Search for the cell housing the specified text and yield its (x, y) center coordinate. 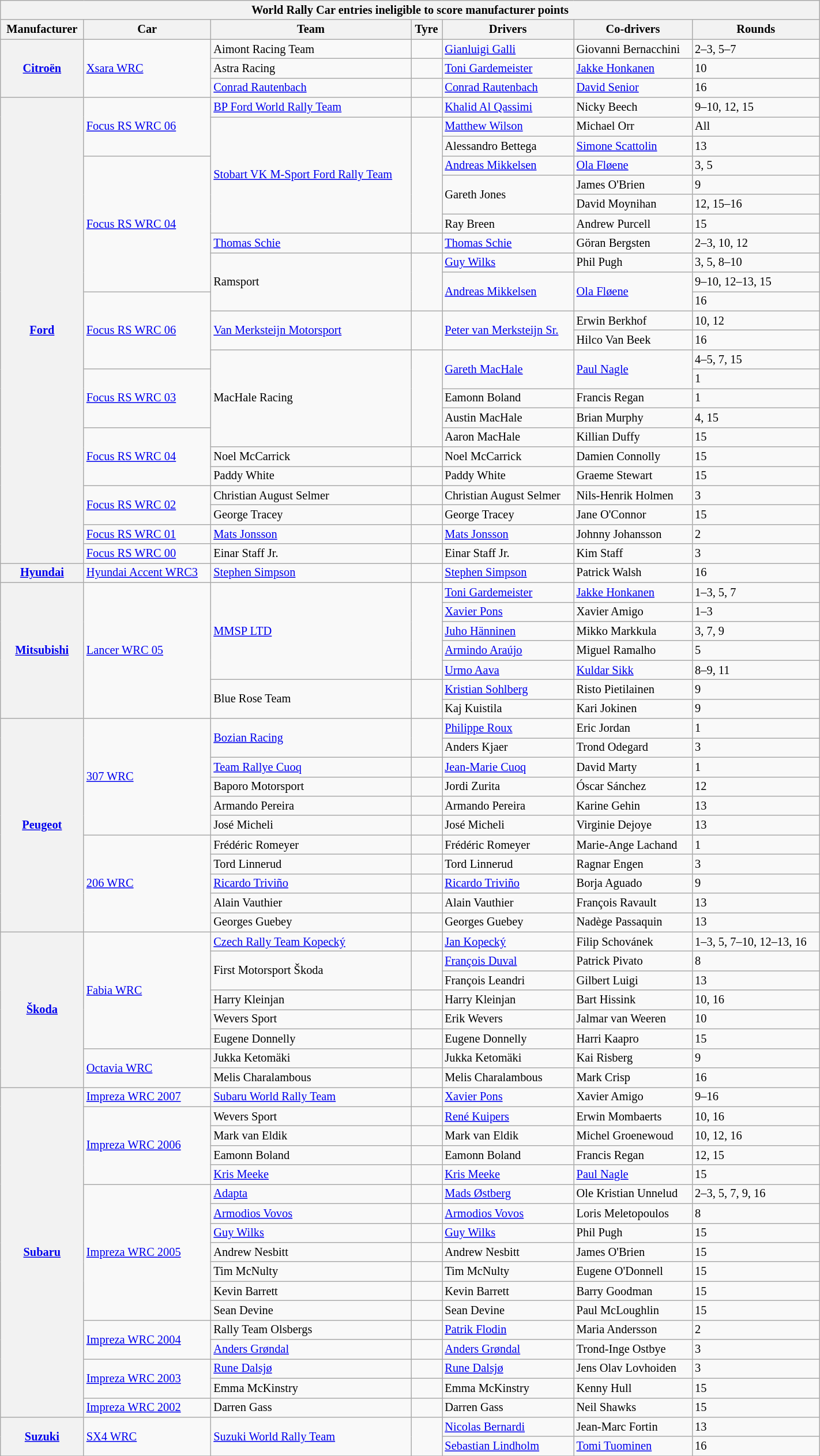
9–16 (755, 1097)
Baporo Motorsport (310, 787)
Ramsport (310, 281)
Škoda (42, 1009)
Ray Breen (507, 224)
Kristian Sohlberg (507, 689)
4, 15 (755, 417)
Michel Groenewoud (633, 1135)
Óscar Sánchez (633, 787)
Jens Olav Lovhoiden (633, 1368)
Armindo Araújo (507, 650)
Tomi Tuominen (633, 1446)
Hyundai (42, 573)
2–3, 5, 7, 9, 16 (755, 1194)
Erik Wevers (507, 1019)
Gianluigi Galli (507, 49)
Trond-Inge Ostbye (633, 1349)
206 WRC (147, 883)
Jane O'Connor (633, 514)
MacHale Racing (310, 398)
3, 7, 9 (755, 631)
Eric Jordan (633, 728)
Karine Gehin (633, 806)
Impreza WRC 2003 (147, 1378)
1–3, 5, 7–10, 12–13, 16 (755, 942)
Peter van Merksteijn Sr. (507, 330)
Kim Staff (633, 554)
SX4 WRC (147, 1436)
Subaru (42, 1252)
10, 12, 16 (755, 1135)
Andrew Purcell (633, 224)
Patrick Pivato (633, 961)
Damien Connolly (633, 456)
10, 12 (755, 321)
Simone Scattolin (633, 146)
Impreza WRC 2005 (147, 1252)
Car (147, 29)
Matthew Wilson (507, 126)
Team (310, 29)
Ragnar Engen (633, 864)
Subaru World Rally Team (310, 1097)
Ole Kristian Unnelud (633, 1194)
Drivers (507, 29)
World Rally Car entries ineligible to score manufacturer points (410, 10)
Focus RS WRC 02 (147, 505)
Trond Odegard (633, 747)
Kenny Hull (633, 1388)
Co-drivers (633, 29)
Graeme Stewart (633, 476)
Nicolas Bernardi (507, 1427)
9–10, 12, 15 (755, 107)
Alessandro Bettega (507, 146)
Austin MacHale (507, 417)
Rally Team Olsbergs (310, 1330)
12, 15 (755, 1155)
Suzuki (42, 1436)
Kaj Kuistila (507, 709)
Nicky Beech (633, 107)
Peugeot (42, 825)
3, 5, 8–10 (755, 262)
Jean-Marc Fortin (633, 1427)
Harri Kaapro (633, 1039)
Impreza WRC 2004 (147, 1339)
Marie-Ange Lachand (633, 845)
BP Ford World Rally Team (310, 107)
Bozian Racing (310, 738)
Gareth MacHale (507, 369)
Khalid Al Qassimi (507, 107)
Impreza WRC 2002 (147, 1408)
David Marty (633, 767)
Gareth Jones (507, 194)
Kuldar Sikk (633, 670)
Virginie Dejoye (633, 825)
François Duval (507, 961)
Jean-Marie Cuoq (507, 767)
Czech Rally Team Kopecký (310, 942)
Hilco Van Beek (633, 340)
Citroën (42, 68)
2–3, 5–7 (755, 49)
Nadège Passaquin (633, 922)
Focus RS WRC 03 (147, 398)
Impreza WRC 2006 (147, 1145)
Brian Murphy (633, 417)
Mads Østberg (507, 1194)
Aaron MacHale (507, 437)
Stobart VK M-Sport Ford Rally Team (310, 175)
Johnny Johansson (633, 534)
1–3, 5, 7 (755, 592)
Mark Crisp (633, 1077)
Suzuki World Rally Team (310, 1436)
Mitsubishi (42, 650)
12 (755, 787)
8–9, 11 (755, 670)
307 WRC (147, 777)
Giovanni Bernacchini (633, 49)
Fabia WRC (147, 990)
Blue Rose Team (310, 699)
Killian Duffy (633, 437)
All (755, 126)
Philippe Roux (507, 728)
Maria Andersson (633, 1330)
Neil Shawks (633, 1408)
Bart Hissink (633, 1000)
Kai Risberg (633, 1058)
Rounds (755, 29)
5 (755, 650)
2–3, 10, 12 (755, 243)
MMSP LTD (310, 631)
Tyre (427, 29)
François Leandri (507, 980)
Patrik Flodin (507, 1330)
Focus RS WRC 00 (147, 554)
Jordi Zurita (507, 787)
Astra Racing (310, 68)
Erwin Mombaerts (633, 1116)
Risto Pietilainen (633, 689)
Juho Hänninen (507, 631)
Anders Kjaer (507, 747)
René Kuipers (507, 1116)
Octavia WRC (147, 1068)
Team Rallye Cuoq (310, 767)
Paul McLoughlin (633, 1310)
Miguel Ramalho (633, 650)
4–5, 7, 15 (755, 359)
Eugene O'Donnell (633, 1271)
9–10, 12–13, 15 (755, 282)
Van Merksteijn Motorsport (310, 330)
1–3 (755, 612)
David Moynihan (633, 204)
12, 15–16 (755, 204)
Lancer WRC 05 (147, 650)
Ford (42, 330)
Patrick Walsh (633, 573)
Michael Orr (633, 126)
Barry Goodman (633, 1291)
François Ravault (633, 903)
Filip Schovánek (633, 942)
Focus RS WRC 01 (147, 534)
Manufacturer (42, 29)
3, 5 (755, 165)
Aimont Racing Team (310, 49)
Impreza WRC 2007 (147, 1097)
Jan Kopecký (507, 942)
Borja Aguado (633, 883)
David Senior (633, 88)
Nils-Henrik Holmen (633, 495)
Erwin Berkhof (633, 321)
Sebastian Lindholm (507, 1446)
Jalmar van Weeren (633, 1019)
Urmo Aava (507, 670)
Gilbert Luigi (633, 980)
Kari Jokinen (633, 709)
First Motorsport Škoda (310, 971)
Xsara WRC (147, 68)
Adapta (310, 1194)
Hyundai Accent WRC3 (147, 573)
Mikko Markkula (633, 631)
Göran Bergsten (633, 243)
Loris Meletopoulos (633, 1213)
